Identify which cell holds the provided text, then report its (x, y) central coordinate. 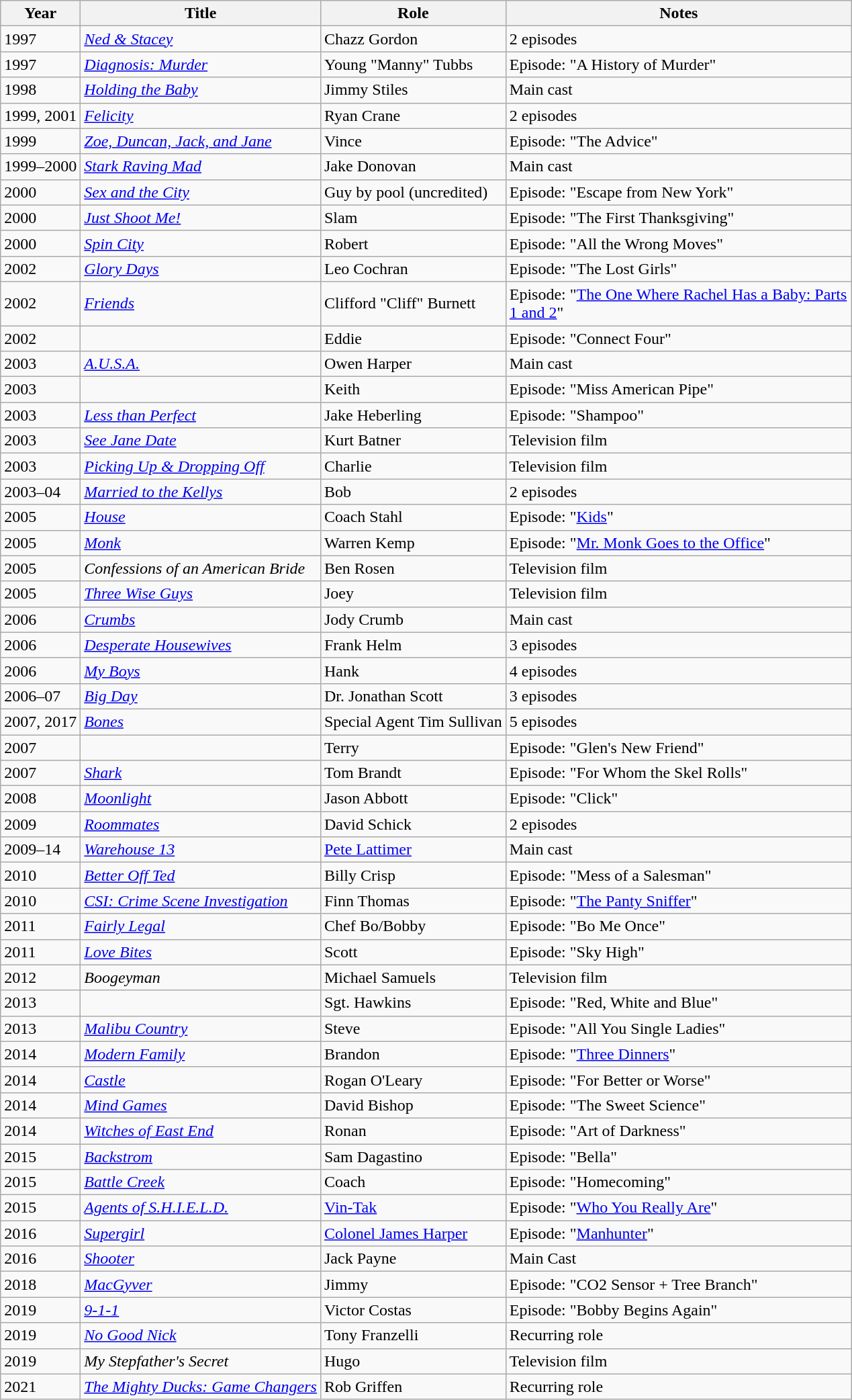
Robert (413, 243)
Bones (201, 721)
2006–07 (40, 696)
Frank Helm (413, 645)
Main Cast (678, 1259)
Chazz Gordon (413, 39)
Less than Perfect (201, 415)
Episode: "Who You Really Are" (678, 1208)
Episode: "Shampoo" (678, 415)
Love Bites (201, 952)
Jody Crumb (413, 619)
Episode: "Mess of a Salesman" (678, 875)
Rogan O'Leary (413, 1080)
Episode: "Glen's New Friend" (678, 748)
Episode: "Bobby Begins Again" (678, 1310)
No Good Nick (201, 1336)
Better Off Ted (201, 875)
House (201, 517)
Scott (413, 952)
Jimmy (413, 1284)
Modern Family (201, 1054)
Keith (413, 390)
Ben Rosen (413, 568)
1999, 2001 (40, 116)
Tom Brandt (413, 773)
1999–2000 (40, 167)
Episode: "Kids" (678, 517)
Episode: "The Sweet Science" (678, 1105)
Backstrom (201, 1156)
Episode: "Mr. Monk Goes to the Office" (678, 543)
Shooter (201, 1259)
CSI: Crime Scene Investigation (201, 901)
Moonlight (201, 799)
Jason Abbott (413, 799)
Episode: "Red, White and Blue" (678, 1003)
The Mighty Ducks: Game Changers (201, 1387)
Episode: "The Lost Girls" (678, 269)
Hank (413, 670)
Coach Stahl (413, 517)
Episode: "For Better or Worse" (678, 1080)
2012 (40, 977)
Episode: "Sky High" (678, 952)
Owen Harper (413, 364)
Three Wise Guys (201, 594)
David Bishop (413, 1105)
Eddie (413, 338)
Shark (201, 773)
Rob Griffen (413, 1387)
1999 (40, 141)
1998 (40, 90)
Colonel James Harper (413, 1233)
Leo Cochran (413, 269)
Slam (413, 218)
Sgt. Hawkins (413, 1003)
Episode: "Bo Me Once" (678, 926)
Episode: "Manhunter" (678, 1233)
Year (40, 13)
Sex and the City (201, 192)
Warren Kemp (413, 543)
Stark Raving Mad (201, 167)
2009–14 (40, 850)
Castle (201, 1080)
2009 (40, 824)
2003–04 (40, 492)
Vin-Tak (413, 1208)
Episode: "The Advice" (678, 141)
Holding the Baby (201, 90)
Zoe, Duncan, Jack, and Jane (201, 141)
Jimmy Stiles (413, 90)
Steve (413, 1029)
Episode: "For Whom the Skel Rolls" (678, 773)
Pete Lattimer (413, 850)
Coach (413, 1182)
Victor Costas (413, 1310)
Warehouse 13 (201, 850)
Jake Donovan (413, 167)
Chef Bo/Bobby (413, 926)
Glory Days (201, 269)
Roommates (201, 824)
Ned & Stacey (201, 39)
Episode: "Miss American Pipe" (678, 390)
Jack Payne (413, 1259)
Episode: "Art of Darkness" (678, 1131)
Crumbs (201, 619)
Diagnosis: Murder (201, 64)
My Stepfather's Secret (201, 1361)
Vince (413, 141)
Episode: "The One Where Rachel Has a Baby: Parts 1 and 2" (678, 304)
Tony Franzelli (413, 1336)
David Schick (413, 824)
Terry (413, 748)
Special Agent Tim Sullivan (413, 721)
Big Day (201, 696)
Mind Games (201, 1105)
Desperate Housewives (201, 645)
Hugo (413, 1361)
Joey (413, 594)
Jake Heberling (413, 415)
Title (201, 13)
Sam Dagastino (413, 1156)
2008 (40, 799)
Agents of S.H.I.E.L.D. (201, 1208)
4 episodes (678, 670)
Episode: "Click" (678, 799)
Battle Creek (201, 1182)
Charlie (413, 466)
Married to the Kellys (201, 492)
Bob (413, 492)
Finn Thomas (413, 901)
Episode: "Connect Four" (678, 338)
Episode: "Bella" (678, 1156)
Just Shoot Me! (201, 218)
Episode: "A History of Murder" (678, 64)
Witches of East End (201, 1131)
Notes (678, 13)
Young "Manny" Tubbs (413, 64)
Picking Up & Dropping Off (201, 466)
Episode: "The First Thanksgiving" (678, 218)
Episode: "CO2 Sensor + Tree Branch" (678, 1284)
Guy by pool (uncredited) (413, 192)
Episode: "Homecoming" (678, 1182)
Ronan (413, 1131)
Fairly Legal (201, 926)
Ryan Crane (413, 116)
2018 (40, 1284)
Kurt Batner (413, 441)
Role (413, 13)
Malibu Country (201, 1029)
Confessions of an American Bride (201, 568)
Clifford "Cliff" Burnett (413, 304)
Billy Crisp (413, 875)
Monk (201, 543)
MacGyver (201, 1284)
Episode: "Three Dinners" (678, 1054)
Episode: "The Panty Sniffer" (678, 901)
9-1-1 (201, 1310)
5 episodes (678, 721)
Episode: "All You Single Ladies" (678, 1029)
Friends (201, 304)
My Boys (201, 670)
See Jane Date (201, 441)
Michael Samuels (413, 977)
A.U.S.A. (201, 364)
Brandon (413, 1054)
2007, 2017 (40, 721)
Episode: "All the Wrong Moves" (678, 243)
Supergirl (201, 1233)
2021 (40, 1387)
Spin City (201, 243)
Felicity (201, 116)
Episode: "Escape from New York" (678, 192)
Dr. Jonathan Scott (413, 696)
Boogeyman (201, 977)
